Detect which cell encompasses the target text, then output its [X, Y] center coordinate. 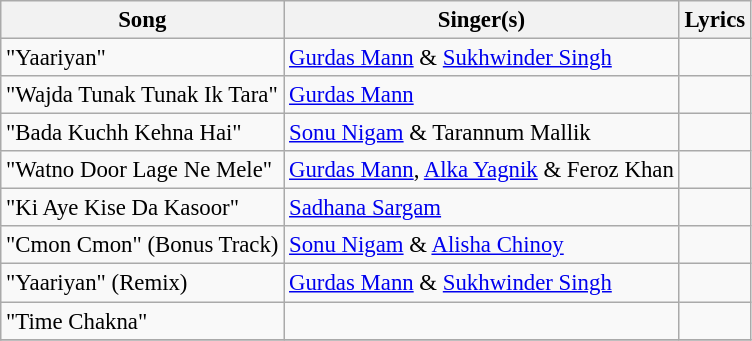
Sonu Nigam & Tarannum Mallik [482, 133]
"Bada Kuchh Kehna Hai" [142, 133]
"Cmon Cmon" (Bonus Track) [142, 245]
Lyrics [714, 20]
Gurdas Mann [482, 95]
Song [142, 20]
Sonu Nigam & Alisha Chinoy [482, 245]
"Yaariyan" (Remix) [142, 283]
Gurdas Mann, Alka Yagnik & Feroz Khan [482, 170]
"Yaariyan" [142, 58]
Singer(s) [482, 20]
"Wajda Tunak Tunak Ik Tara" [142, 95]
"Ki Aye Kise Da Kasoor" [142, 208]
"Watno Door Lage Ne Mele" [142, 170]
"Time Chakna" [142, 321]
Sadhana Sargam [482, 208]
